Locate the cell with the specified text and output its (X, Y) center coordinate. 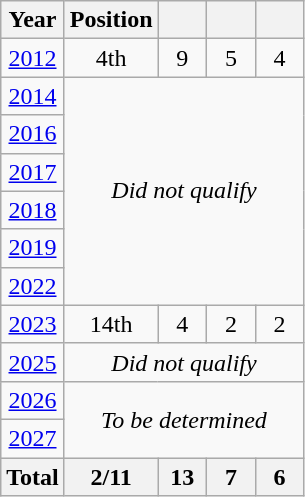
2014 (33, 96)
2/11 (111, 477)
6 (280, 477)
2018 (33, 210)
2026 (33, 400)
7 (232, 477)
2027 (33, 438)
Year (33, 20)
Total (33, 477)
5 (232, 58)
2017 (33, 172)
2025 (33, 362)
2016 (33, 134)
4th (111, 58)
2019 (33, 248)
2012 (33, 58)
9 (182, 58)
2023 (33, 324)
Position (111, 20)
14th (111, 324)
2022 (33, 286)
To be determined (184, 419)
13 (182, 477)
